Return [x, y] of the center of cell containing provided text 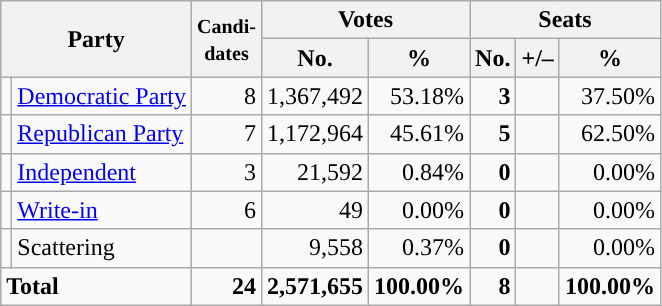
+/– [538, 58]
9,558 [314, 248]
2,571,655 [314, 286]
Republican Party [102, 134]
49 [314, 210]
Scattering [102, 248]
Seats [566, 20]
1,172,964 [314, 134]
Write-in [102, 210]
21,592 [314, 172]
5 [493, 134]
1,367,492 [314, 96]
45.61% [420, 134]
0.84% [420, 172]
7 [226, 134]
37.50% [610, 96]
Total [96, 286]
Votes [365, 20]
53.18% [420, 96]
Independent [102, 172]
6 [226, 210]
62.50% [610, 134]
Democratic Party [102, 96]
24 [226, 286]
Candi-dates [226, 39]
0.37% [420, 248]
Party [96, 39]
